From the cell containing the given text, extract its center point as [X, Y] coordinate. 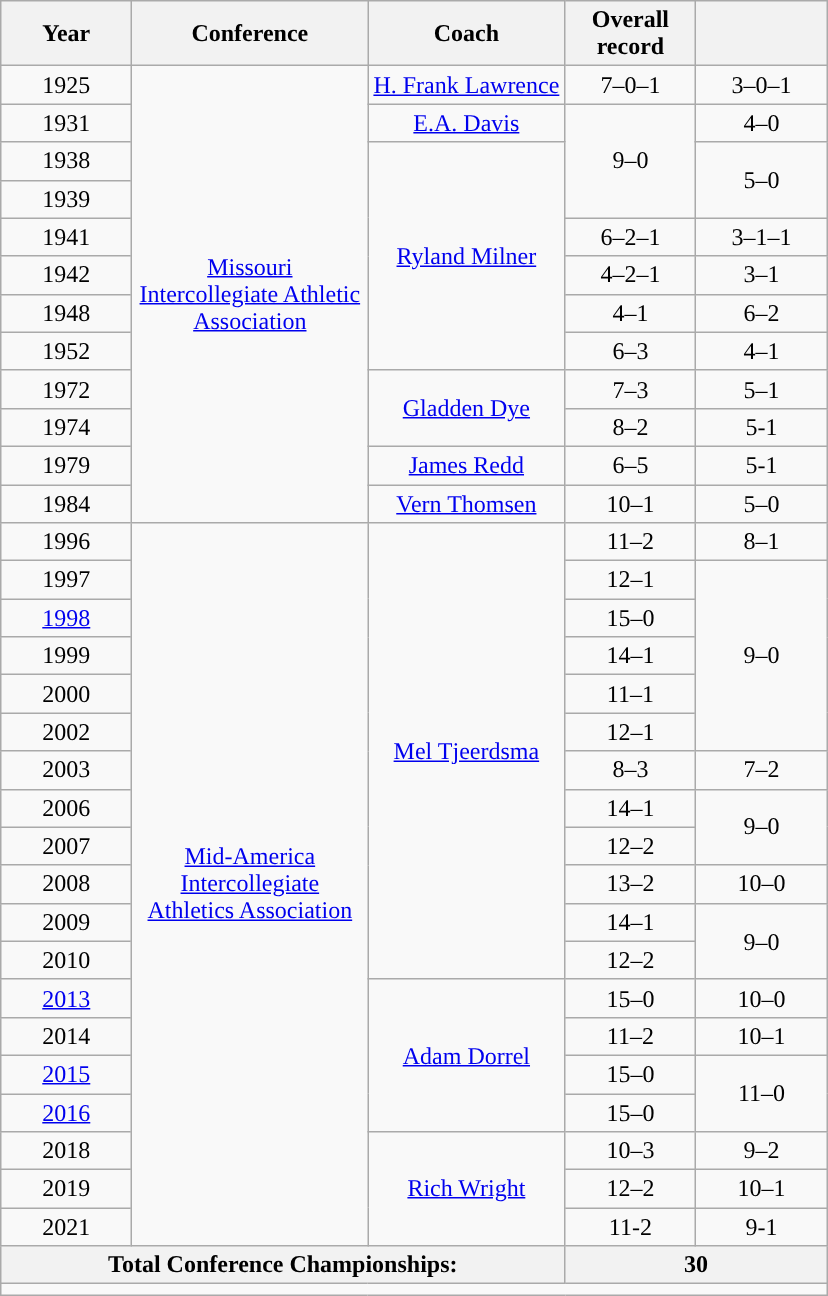
2021 [66, 1227]
2014 [66, 1036]
2018 [66, 1151]
1941 [66, 237]
1979 [66, 465]
7–3 [630, 389]
1984 [66, 503]
2015 [66, 1074]
1998 [66, 618]
1925 [66, 85]
30 [696, 1265]
1939 [66, 199]
2006 [66, 808]
Ryland Milner [466, 256]
9-1 [762, 1227]
13–2 [630, 884]
7–0–1 [630, 85]
2008 [66, 884]
Mel Tjeerdsma [466, 752]
1996 [66, 542]
Overallrecord [630, 34]
1999 [66, 656]
1938 [66, 161]
6–5 [630, 465]
Conference [250, 34]
6–2–1 [630, 237]
2007 [66, 846]
8–3 [630, 770]
3–1 [762, 275]
1952 [66, 351]
2016 [66, 1113]
6–3 [630, 351]
2000 [66, 694]
1972 [66, 389]
11-2 [630, 1227]
1931 [66, 123]
2003 [66, 770]
10–3 [630, 1151]
8–1 [762, 542]
5–1 [762, 389]
2009 [66, 922]
6–2 [762, 313]
Year [66, 34]
James Redd [466, 465]
E.A. Davis [466, 123]
2002 [66, 732]
4–2–1 [630, 275]
Total Conference Championships: [283, 1265]
Gladden Dye [466, 408]
Coach [466, 34]
Rich Wright [466, 1189]
2013 [66, 998]
2019 [66, 1189]
8–2 [630, 427]
Mid-America Intercollegiate Athletics Association [250, 884]
Missouri Intercollegiate Athletic Association [250, 294]
3–1–1 [762, 237]
H. Frank Lawrence [466, 85]
Adam Dorrel [466, 1055]
1948 [66, 313]
4–0 [762, 123]
1974 [66, 427]
11–0 [762, 1093]
3–0–1 [762, 85]
1997 [66, 580]
Vern Thomsen [466, 503]
9–2 [762, 1151]
1942 [66, 275]
7–2 [762, 770]
11–1 [630, 694]
2010 [66, 960]
